Find where the given text appears and provide that cell's center as (x, y) coordinate. 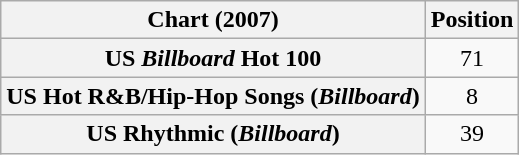
US Billboard Hot 100 (213, 58)
39 (472, 134)
71 (472, 58)
8 (472, 96)
US Rhythmic (Billboard) (213, 134)
US Hot R&B/Hip-Hop Songs (Billboard) (213, 96)
Position (472, 20)
Chart (2007) (213, 20)
